Return the (x, y) coordinate for the center point of the cell that contains the specified text.  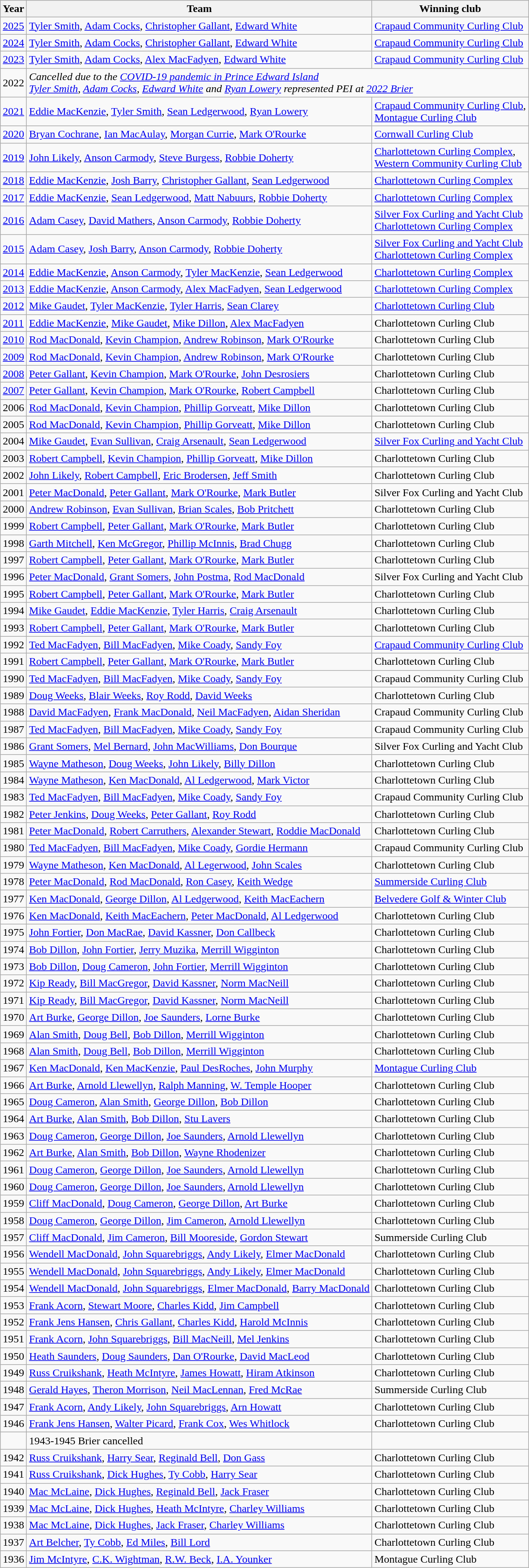
2020 (13, 134)
1951 (13, 1339)
Mike Gaudet, Eddie MacKenzie, Tyler Harris, Craig Arsenault (199, 611)
1956 (13, 1254)
2018 (13, 180)
1959 (13, 1204)
1960 (13, 1187)
Peter MacDonald, Grant Somers, John Postma, Rod MacDonald (199, 577)
Art Burke, Alan Smith, Bob Dillon, Stu Lavers (199, 1119)
Mac McLaine, Dick Hughes, Heath McIntyre, Charley Williams (199, 1508)
Belvedere Golf & Winter Club (450, 899)
Grant Somers, Mel Bernard, John MacWilliams, Don Bourque (199, 746)
2017 (13, 197)
1966 (13, 1085)
Team (199, 9)
Adam Casey, Josh Barry, Anson Carmody, Robbie Doherty (199, 249)
Eddie MacKenzie, Sean Ledgerwood, Matt Nabuurs, Robbie Doherty (199, 197)
Ken MacDonald, Keith MacEachern, Peter MacDonald, Al Ledgerwood (199, 916)
2002 (13, 475)
2024 (13, 43)
1957 (13, 1237)
1977 (13, 899)
Charlottetown Curling Complex, Western Community Curling Club (450, 158)
1992 (13, 645)
2003 (13, 458)
Frank Jens Hansen, Walter Picard, Frank Cox, Wes Whitlock (199, 1424)
1942 (13, 1458)
Peter Gallant, Kevin Champion, Mark O'Rourke, John Desrosiers (199, 374)
1978 (13, 882)
1936 (13, 1559)
Wayne Matheson, Ken MacDonald, Al Legerwood, John Scales (199, 865)
John Likely, Robert Campbell, Eric Brodersen, Jeff Smith (199, 475)
1938 (13, 1525)
2021 (13, 111)
1937 (13, 1542)
2025 (13, 26)
1987 (13, 729)
1946 (13, 1424)
Wayne Matheson, Ken MacDonald, Al Ledgerwood, Mark Victor (199, 780)
Eddie MacKenzie, Anson Carmody, Alex MacFadyen, Sean Ledgerwood (199, 289)
1984 (13, 780)
Art Burke, Alan Smith, Bob Dillon, Wayne Rhodenizer (199, 1153)
1996 (13, 577)
Robert Campbell, Kevin Champion, Phillip Gorveatt, Mike Dillon (199, 458)
2001 (13, 492)
1995 (13, 594)
1954 (13, 1288)
Heath Saunders, Doug Saunders, Dan O'Rourke, David MacLeod (199, 1356)
1971 (13, 1000)
1952 (13, 1322)
Frank Acorn, Andy Likely, John Squarebriggs, Arn Howatt (199, 1407)
Gerald Hayes, Theron Morrison, Neil MacLennan, Fred McRae (199, 1390)
Ted MacFadyen, Bill MacFadyen, Mike Coady, Gordie Hermann (199, 848)
1997 (13, 560)
Ken MacDonald, George Dillon, Al Ledgerwood, Keith MacEachern (199, 899)
1973 (13, 966)
1969 (13, 1034)
1991 (13, 662)
1940 (13, 1491)
2016 (13, 220)
1972 (13, 983)
Cancelled due to the COVID-19 pandemic in Prince Edward Island Tyler Smith, Adam Cocks, Edward White and Ryan Lowery represented PEI at 2022 Brier (278, 83)
Peter MacDonald, Robert Carruthers, Alexander Stewart, Roddie MacDonald (199, 831)
Russ Cruikshank, Harry Sear, Reginald Bell, Don Gass (199, 1458)
1950 (13, 1356)
1970 (13, 1017)
2012 (13, 306)
Wayne Matheson, Doug Weeks, John Likely, Billy Dillon (199, 763)
Mike Gaudet, Tyler MacKenzie, Tyler Harris, Sean Clarey (199, 306)
Frank Acorn, John Squarebriggs, Bill MacNeill, Mel Jenkins (199, 1339)
1965 (13, 1102)
1964 (13, 1119)
1986 (13, 746)
Art Burke, George Dillon, Joe Saunders, Lorne Burke (199, 1017)
1968 (13, 1051)
2011 (13, 323)
Wendell MacDonald, John Squarebriggs, Elmer MacDonald, Barry MacDonald (199, 1288)
1961 (13, 1170)
Winning club (450, 9)
Russ Cruikshank, Dick Hughes, Ty Cobb, Harry Sear (199, 1475)
2023 (13, 60)
Art Belcher, Ty Cobb, Ed Miles, Bill Lord (199, 1542)
Mike Gaudet, Evan Sullivan, Craig Arsenault, Sean Ledgerwood (199, 441)
2000 (13, 509)
Eddie MacKenzie, Anson Carmody, Tyler MacKenzie, Sean Ledgerwood (199, 272)
Doug Weeks, Blair Weeks, Roy Rodd, David Weeks (199, 695)
Bryan Cochrane, Ian MacAulay, Morgan Currie, Mark O'Rourke (199, 134)
Eddie MacKenzie, Josh Barry, Christopher Gallant, Sean Ledgerwood (199, 180)
1980 (13, 848)
Art Burke, Arnold Llewellyn, Ralph Manning, W. Temple Hooper (199, 1085)
Year (13, 9)
1958 (13, 1220)
1967 (13, 1068)
1988 (13, 712)
Frank Acorn, Stewart Moore, Charles Kidd, Jim Campbell (199, 1305)
1941 (13, 1475)
2009 (13, 357)
1999 (13, 526)
2007 (13, 391)
Bob Dillon, Doug Cameron, John Fortier, Merrill Wigginton (199, 966)
John Likely, Anson Carmody, Steve Burgess, Robbie Doherty (199, 158)
Adam Casey, David Mathers, Anson Carmody, Robbie Doherty (199, 220)
Frank Jens Hansen, Chris Gallant, Charles Kidd, Harold McInnis (199, 1322)
Cornwall Curling Club (450, 134)
2006 (13, 408)
1955 (13, 1271)
Andrew Robinson, Evan Sullivan, Brian Scales, Bob Pritchett (199, 509)
2014 (13, 272)
Doug Cameron, Alan Smith, George Dillon, Bob Dillon (199, 1102)
2015 (13, 249)
1947 (13, 1407)
2019 (13, 158)
Cliff MacDonald, Jim Cameron, Bill Mooreside, Gordon Stewart (199, 1237)
2004 (13, 441)
Mac McLaine, Dick Hughes, Jack Fraser, Charley Williams (199, 1525)
1939 (13, 1508)
1974 (13, 950)
Ken MacDonald, Ken MacKenzie, Paul DesRoches, John Murphy (199, 1068)
2005 (13, 424)
Peter MacDonald, Peter Gallant, Mark O'Rourke, Mark Butler (199, 492)
Bob Dillon, John Fortier, Jerry Muzika, Merrill Wigginton (199, 950)
1981 (13, 831)
2013 (13, 289)
Crapaud Community Curling Club, Montague Curling Club (450, 111)
1990 (13, 679)
1943-1945 Brier cancelled (199, 1441)
2022 (13, 83)
1975 (13, 933)
1976 (13, 916)
Cliff MacDonald, Doug Cameron, George Dillon, Art Burke (199, 1204)
Mac McLaine, Dick Hughes, Reginald Bell, Jack Fraser (199, 1491)
1948 (13, 1390)
Garth Mitchell, Ken McGregor, Phillip McInnis, Brad Chugg (199, 543)
1994 (13, 611)
Eddie MacKenzie, Tyler Smith, Sean Ledgerwood, Ryan Lowery (199, 111)
1993 (13, 628)
Tyler Smith, Adam Cocks, Alex MacFadyen, Edward White (199, 60)
Jim McIntyre, C.K. Wightman, R.W. Beck, I.A. Younker (199, 1559)
Russ Cruikshank, Heath McIntyre, James Howatt, Hiram Atkinson (199, 1373)
1998 (13, 543)
David MacFadyen, Frank MacDonald, Neil MacFadyen, Aidan Sheridan (199, 712)
1962 (13, 1153)
Peter Jenkins, Doug Weeks, Peter Gallant, Roy Rodd (199, 814)
1983 (13, 797)
2008 (13, 374)
1982 (13, 814)
1989 (13, 695)
1963 (13, 1136)
John Fortier, Don MacRae, David Kassner, Don Callbeck (199, 933)
Doug Cameron, George Dillon, Jim Cameron, Arnold Llewellyn (199, 1220)
1979 (13, 865)
Peter Gallant, Kevin Champion, Mark O'Rourke, Robert Campbell (199, 391)
Eddie MacKenzie, Mike Gaudet, Mike Dillon, Alex MacFadyen (199, 323)
1985 (13, 763)
2010 (13, 340)
1953 (13, 1305)
Peter MacDonald, Rod MacDonald, Ron Casey, Keith Wedge (199, 882)
1949 (13, 1373)
